Identify which cell holds the provided text, then report its [X, Y] central coordinate. 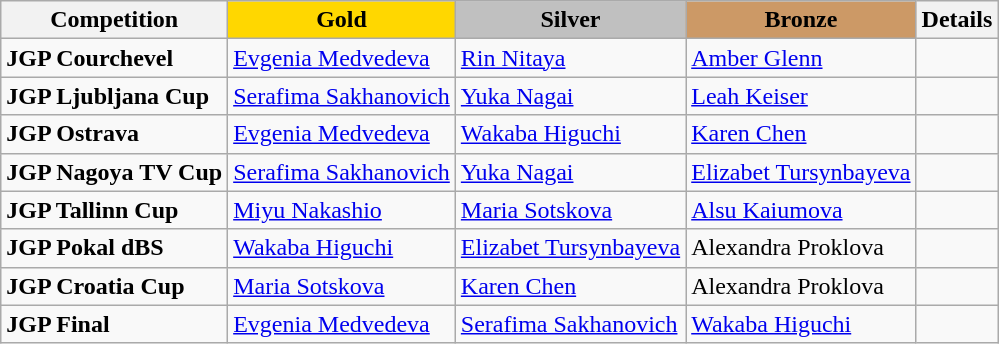
JGP Courchevel [114, 58]
JGP Final [114, 324]
JGP Nagoya TV Cup [114, 172]
Rin Nitaya [570, 58]
JGP Ljubljana Cup [114, 96]
JGP Tallinn Cup [114, 210]
Gold [342, 20]
Bronze [801, 20]
Alsu Kaiumova [801, 210]
JGP Croatia Cup [114, 286]
JGP Ostrava [114, 134]
Amber Glenn [801, 58]
Competition [114, 20]
Silver [570, 20]
Details [957, 20]
JGP Pokal dBS [114, 248]
Leah Keiser [801, 96]
Miyu Nakashio [342, 210]
